For the text-containing cell, return its midpoint in [X, Y] coordinate format. 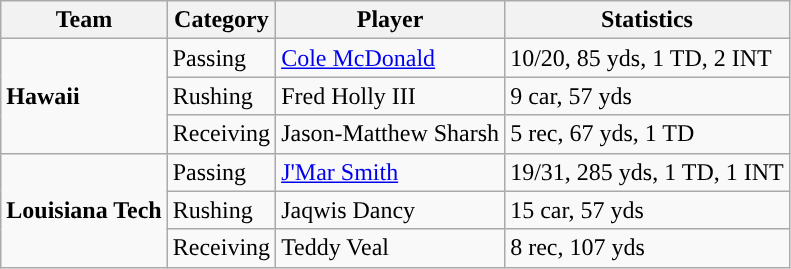
Team [84, 20]
8 rec, 107 yds [648, 248]
Jaqwis Dancy [390, 210]
5 rec, 67 yds, 1 TD [648, 134]
Cole McDonald [390, 58]
Statistics [648, 20]
Hawaii [84, 96]
Teddy Veal [390, 248]
Louisiana Tech [84, 210]
19/31, 285 yds, 1 TD, 1 INT [648, 172]
Category [221, 20]
10/20, 85 yds, 1 TD, 2 INT [648, 58]
Fred Holly III [390, 96]
Player [390, 20]
15 car, 57 yds [648, 210]
Jason-Matthew Sharsh [390, 134]
9 car, 57 yds [648, 96]
J'Mar Smith [390, 172]
